Provide the (x, y) coordinate of the cell's center where the given text is located.  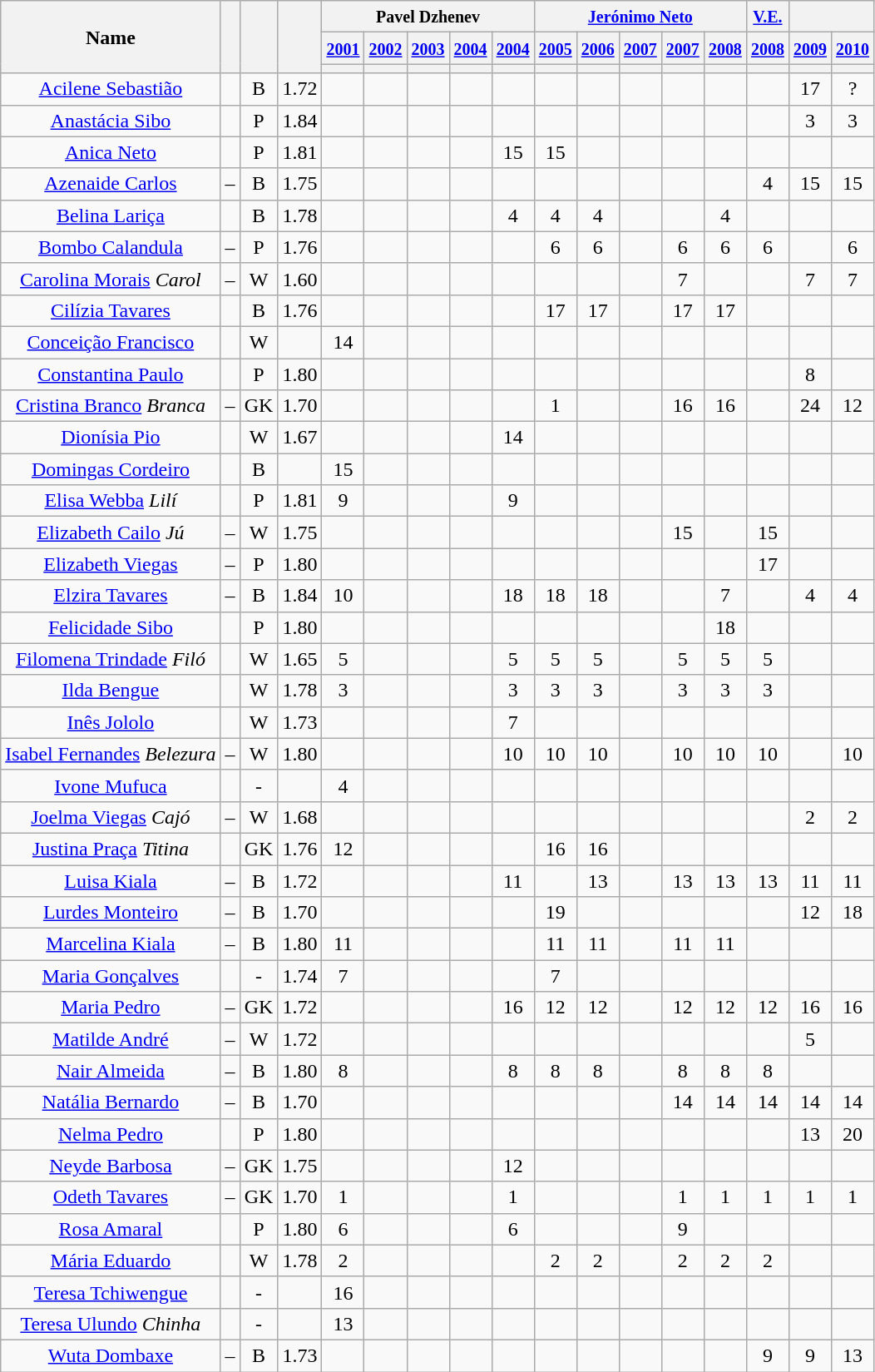
1.60 (299, 279)
Acilene Sebastião (111, 89)
Justina Praça Titina (111, 849)
Matilde André (111, 1039)
Anastácia Sibo (111, 121)
Dionísia Pio (111, 438)
Joelma Viegas Cajó (111, 817)
Name (111, 37)
Domingas Cordeiro (111, 469)
Wuta Dombaxe (111, 1355)
Elizabeth Viegas (111, 564)
Isabel Fernandes Belezura (111, 754)
Elzira Tavares (111, 596)
Nair Almeida (111, 1071)
24 (810, 406)
Belina Lariça (111, 215)
1.68 (299, 817)
2001 (343, 48)
2002 (386, 48)
Bombo Calandula (111, 247)
Neyde Barbosa (111, 1166)
20 (852, 1134)
Filomena Trindade Filó (111, 659)
19 (556, 913)
Teresa Tchiwengue (111, 1292)
Inês Jololo (111, 722)
Conceição Francisco (111, 342)
Anica Neto (111, 152)
Rosa Amaral (111, 1229)
2003 (428, 48)
Carolina Morais Carol (111, 279)
Jerónimo Neto (640, 17)
? (852, 89)
Cristina Branco Branca (111, 406)
1.74 (299, 976)
Mária Eduardo (111, 1261)
Nelma Pedro (111, 1134)
1.67 (299, 438)
V.E. (767, 17)
Maria Gonçalves (111, 976)
Azenaide Carlos (111, 184)
Constantina Paulo (111, 374)
Teresa Ulundo Chinha (111, 1324)
2010 (852, 48)
Pavel Dzhenev (428, 17)
2006 (597, 48)
Ivone Mufuca (111, 785)
2009 (810, 48)
Felicidade Sibo (111, 627)
Elisa Webba Lilí (111, 501)
Elizabeth Cailo Jú (111, 532)
Marcelina Kiala (111, 944)
Ilda Bengue (111, 691)
Cilízia Tavares (111, 310)
1.65 (299, 659)
2005 (556, 48)
Maria Pedro (111, 1008)
Odeth Tavares (111, 1197)
Natália Bernardo (111, 1102)
Lurdes Monteiro (111, 913)
Luisa Kiala (111, 881)
